Provide the (x, y) coordinate of the cell's center where the given text is located.  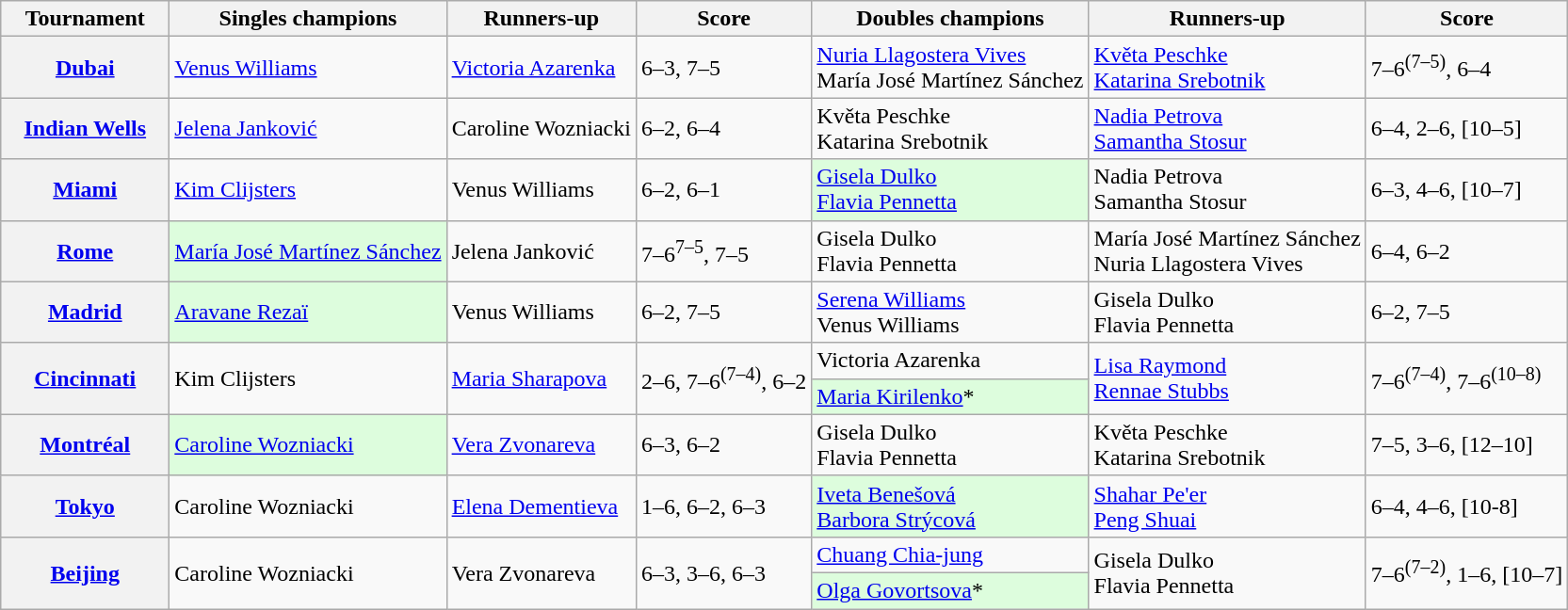
6–3, 3–6, 6–3 (723, 572)
7–5, 3–6, [12–10] (1466, 444)
Maria Kirilenko* (950, 396)
6–3, 4–6, [10–7] (1466, 190)
Doubles champions (950, 19)
Aravane Rezaï (308, 313)
Chuang Chia-jung (950, 554)
Tournament (85, 19)
Montréal (85, 444)
Madrid (85, 313)
Lisa Raymond Rennae Stubbs (1227, 378)
6–3, 7–5 (723, 68)
6–2, 6–1 (723, 190)
Nuria Llagostera Vives María José Martínez Sánchez (950, 68)
6–4, 2–6, [10–5] (1466, 128)
6–4, 4–6, [10-8] (1466, 506)
Cincinnati (85, 378)
Serena Williams Venus Williams (950, 313)
Maria Sharapova (541, 378)
Rome (85, 250)
7–67–5, 7–5 (723, 250)
Dubai (85, 68)
Miami (85, 190)
Iveta Benešová Barbora Strýcová (950, 506)
Indian Wells (85, 128)
María José Martínez Sánchez (308, 250)
7–6(7–5), 6–4 (1466, 68)
Beijing (85, 572)
1–6, 6–2, 6–3 (723, 506)
Tokyo (85, 506)
Olga Govortsova* (950, 590)
7–6(7–2), 1–6, [10–7] (1466, 572)
María José Martínez Sánchez Nuria Llagostera Vives (1227, 250)
Singles champions (308, 19)
6–4, 6–2 (1466, 250)
7–6(7–4), 7–6(10–8) (1466, 378)
6–3, 6–2 (723, 444)
Elena Dementieva (541, 506)
6–2, 6–4 (723, 128)
Shahar Pe'er Peng Shuai (1227, 506)
2–6, 7–6(7–4), 6–2 (723, 378)
